Determine the [x, y] coordinate at the center of the cell enclosing the given text.  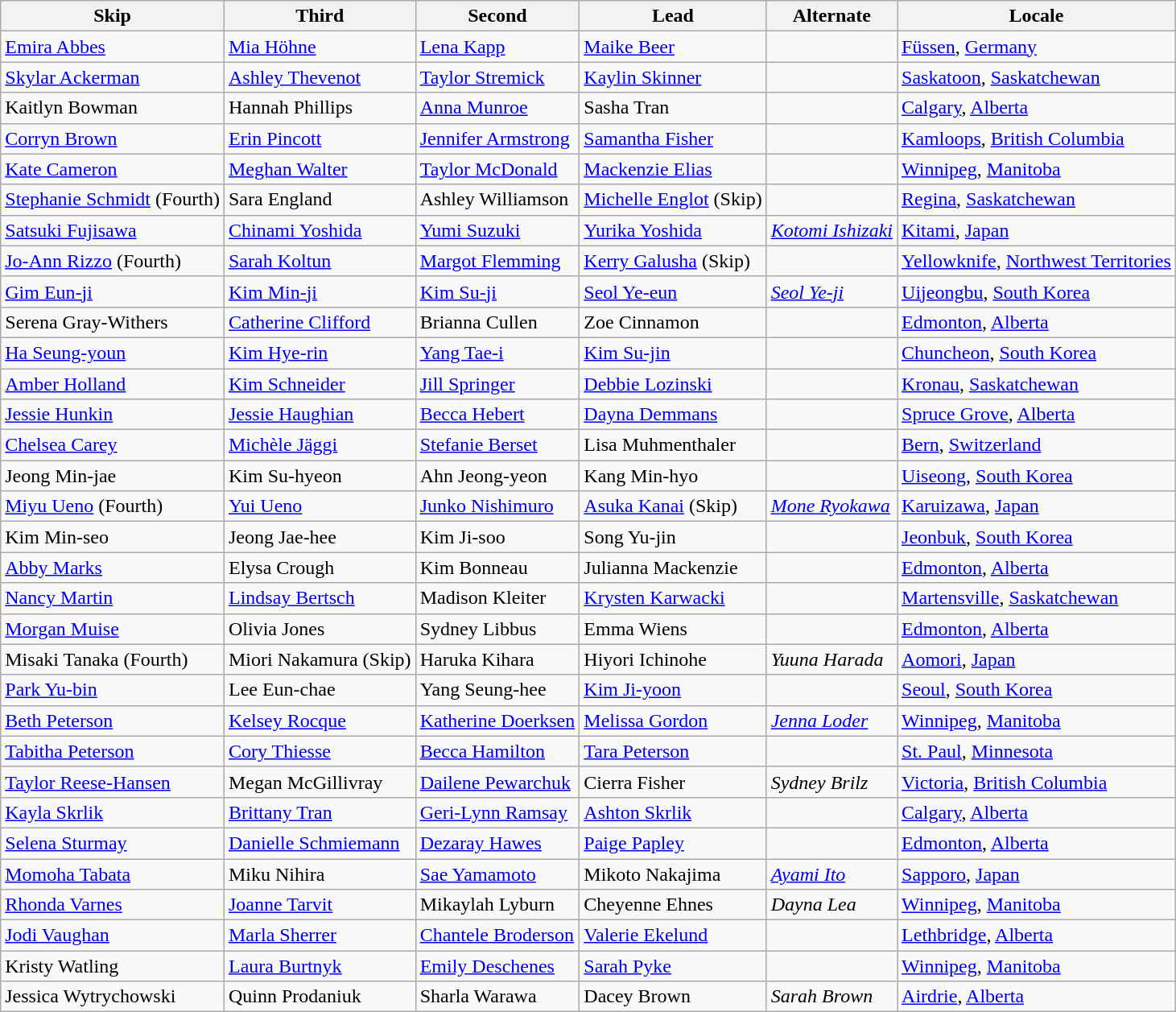
Skip [113, 16]
Kaylin Skinner [673, 77]
Yang Tae-i [497, 353]
Brittany Tran [320, 812]
Becca Hamilton [497, 751]
Madison Kleiter [497, 598]
Chelsea Carey [113, 445]
Yurika Yoshida [673, 230]
Mone Ryokawa [831, 506]
Taylor Reese-Hansen [113, 782]
Stephanie Schmidt (Fourth) [113, 200]
Song Yu-jin [673, 537]
Emma Wiens [673, 629]
Sapporo, Japan [1037, 874]
Junko Nishimuro [497, 506]
Sydney Libbus [497, 629]
Jenna Loder [831, 721]
Erin Pincott [320, 138]
Debbie Lozinski [673, 384]
Seol Ye-ji [831, 291]
Skylar Ackerman [113, 77]
Anna Munroe [497, 108]
Miori Nakamura (Skip) [320, 659]
Sarah Pyke [673, 966]
Marla Sherrer [320, 936]
Serena Gray-Withers [113, 322]
Chantele Broderson [497, 936]
Mia Höhne [320, 47]
Tabitha Peterson [113, 751]
Kim Su-hyeon [320, 476]
Kim Su-ji [497, 291]
Megan McGillivray [320, 782]
Kim Min-ji [320, 291]
Mackenzie Elias [673, 169]
Yellowknife, Northwest Territories [1037, 261]
Yumi Suzuki [497, 230]
Kim Su-jin [673, 353]
Laura Burtnyk [320, 966]
Martensville, Saskatchewan [1037, 598]
Regina, Saskatchewan [1037, 200]
Selena Sturmay [113, 843]
Kerry Galusha (Skip) [673, 261]
Jessie Haughian [320, 415]
Chuncheon, South Korea [1037, 353]
Sarah Brown [831, 997]
Haruka Kihara [497, 659]
Jennifer Armstrong [497, 138]
Emira Abbes [113, 47]
Cory Thiesse [320, 751]
Füssen, Germany [1037, 47]
Elysa Crough [320, 568]
Jo-Ann Rizzo (Fourth) [113, 261]
Mikoto Nakajima [673, 874]
Second [497, 16]
Kamloops, British Columbia [1037, 138]
Becca Hebert [497, 415]
Spruce Grove, Alberta [1037, 415]
Katherine Doerksen [497, 721]
Jodi Vaughan [113, 936]
Kotomi Ishizaki [831, 230]
Jessie Hunkin [113, 415]
Yuuna Harada [831, 659]
Maike Beer [673, 47]
Aomori, Japan [1037, 659]
Misaki Tanaka (Fourth) [113, 659]
Nancy Martin [113, 598]
Kang Min-hyo [673, 476]
Hannah Phillips [320, 108]
Cierra Fisher [673, 782]
Miyu Ueno (Fourth) [113, 506]
Sasha Tran [673, 108]
Mikaylah Lyburn [497, 905]
Stefanie Berset [497, 445]
Hiyori Ichinohe [673, 659]
Meghan Walter [320, 169]
Sarah Koltun [320, 261]
Dezaray Hawes [497, 843]
Zoe Cinnamon [673, 322]
Morgan Muise [113, 629]
Dayna Lea [831, 905]
Kim Min-seo [113, 537]
Lena Kapp [497, 47]
Kim Schneider [320, 384]
Saskatoon, Saskatchewan [1037, 77]
Yang Seung-hee [497, 690]
Cheyenne Ehnes [673, 905]
Gim Eun-ji [113, 291]
Locale [1037, 16]
Margot Flemming [497, 261]
Seoul, South Korea [1037, 690]
Kim Bonneau [497, 568]
Jessica Wytrychowski [113, 997]
Sae Yamamoto [497, 874]
Melissa Gordon [673, 721]
Kim Ji-soo [497, 537]
Lindsay Bertsch [320, 598]
Kate Cameron [113, 169]
Taylor McDonald [497, 169]
Ha Seung-youn [113, 353]
Lisa Muhmenthaler [673, 445]
Kim Ji-yoon [673, 690]
Alternate [831, 16]
Victoria, British Columbia [1037, 782]
Geri-Lynn Ramsay [497, 812]
Ashton Skrlik [673, 812]
Park Yu-bin [113, 690]
Corryn Brown [113, 138]
Kim Hye-rin [320, 353]
Jeong Jae-hee [320, 537]
Karuizawa, Japan [1037, 506]
Danielle Schmiemann [320, 843]
Michelle Englot (Skip) [673, 200]
Ashley Williamson [497, 200]
Lead [673, 16]
Seol Ye-eun [673, 291]
Lethbridge, Alberta [1037, 936]
Dayna Demmans [673, 415]
Airdrie, Alberta [1037, 997]
Catherine Clifford [320, 322]
Ashley Thevenot [320, 77]
Sara England [320, 200]
Jill Springer [497, 384]
Ahn Jeong-yeon [497, 476]
Satsuki Fujisawa [113, 230]
Krysten Karwacki [673, 598]
Taylor Stremick [497, 77]
Jeong Min-jae [113, 476]
Abby Marks [113, 568]
Samantha Fisher [673, 138]
Valerie Ekelund [673, 936]
Dacey Brown [673, 997]
Kitami, Japan [1037, 230]
Kristy Watling [113, 966]
Miku Nihira [320, 874]
Paige Papley [673, 843]
Sharla Warawa [497, 997]
Uiseong, South Korea [1037, 476]
Third [320, 16]
Kronau, Saskatchewan [1037, 384]
Amber Holland [113, 384]
Beth Peterson [113, 721]
Quinn Prodaniuk [320, 997]
Uijeongbu, South Korea [1037, 291]
Kaitlyn Bowman [113, 108]
Julianna Mackenzie [673, 568]
Michèle Jäggi [320, 445]
Jeonbuk, South Korea [1037, 537]
Yui Ueno [320, 506]
Sydney Brilz [831, 782]
Olivia Jones [320, 629]
Emily Deschenes [497, 966]
Momoha Tabata [113, 874]
Bern, Switzerland [1037, 445]
St. Paul, Minnesota [1037, 751]
Kayla Skrlik [113, 812]
Ayami Ito [831, 874]
Dailene Pewarchuk [497, 782]
Rhonda Varnes [113, 905]
Lee Eun-chae [320, 690]
Chinami Yoshida [320, 230]
Asuka Kanai (Skip) [673, 506]
Kelsey Rocque [320, 721]
Brianna Cullen [497, 322]
Tara Peterson [673, 751]
Joanne Tarvit [320, 905]
